Capture the cell that displays the provided text and extract its [X, Y] central coordinate. 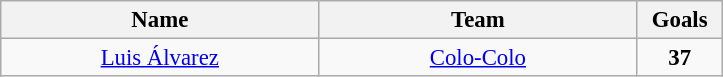
Colo-Colo [478, 58]
Luis Álvarez [160, 58]
Name [160, 20]
37 [680, 58]
Goals [680, 20]
Team [478, 20]
